Pinpoint the cell where the given text exists, returning its [x, y] midpoint coordinate. 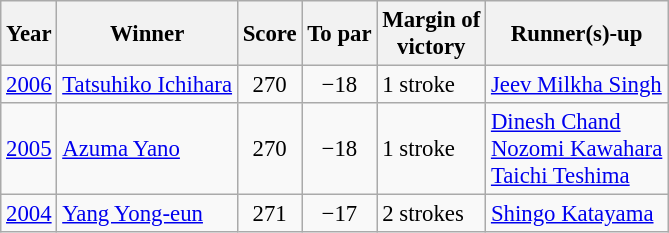
2005 [29, 149]
Winner [147, 34]
Year [29, 34]
Score [270, 34]
2004 [29, 214]
Dinesh Chand Nozomi Kawahara Taichi Teshima [577, 149]
Tatsuhiko Ichihara [147, 85]
2006 [29, 85]
Shingo Katayama [577, 214]
271 [270, 214]
Yang Yong-eun [147, 214]
Jeev Milkha Singh [577, 85]
−17 [340, 214]
2 strokes [432, 214]
Runner(s)-up [577, 34]
Azuma Yano [147, 149]
To par [340, 34]
Margin ofvictory [432, 34]
